Extract the (x, y) coordinate from the center of the cell holding the provided text.  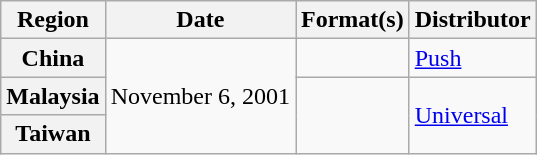
Format(s) (353, 20)
Distributor (472, 20)
Universal (472, 115)
China (53, 58)
Date (200, 20)
Region (53, 20)
Push (472, 58)
Malaysia (53, 96)
November 6, 2001 (200, 96)
Taiwan (53, 134)
